Determine the [X, Y] coordinate at the center of the cell enclosing the given text.  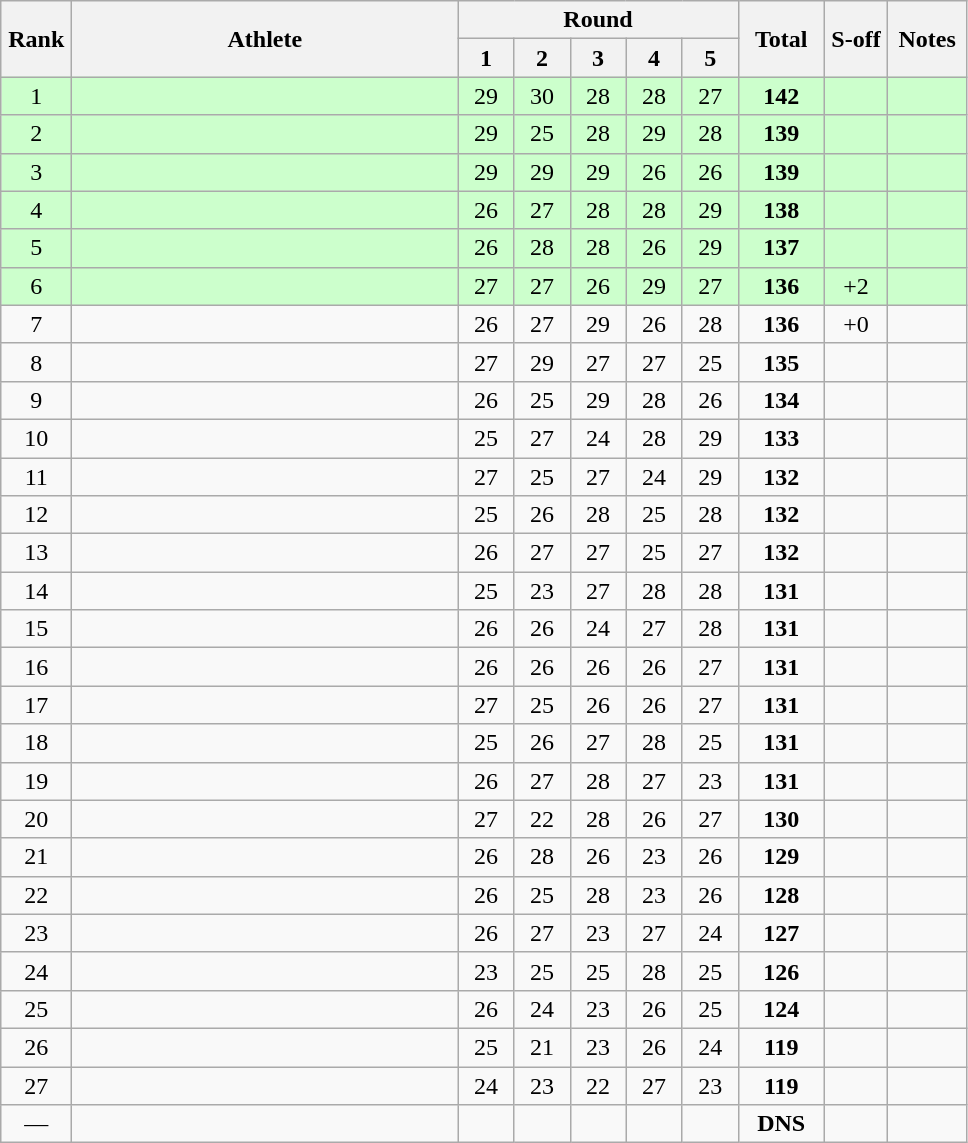
Round [598, 20]
134 [781, 400]
124 [781, 1009]
Rank [36, 39]
Athlete [265, 39]
11 [36, 477]
DNS [781, 1124]
135 [781, 362]
9 [36, 400]
130 [781, 819]
Total [781, 39]
13 [36, 553]
15 [36, 629]
8 [36, 362]
+2 [856, 286]
14 [36, 591]
137 [781, 248]
18 [36, 743]
19 [36, 781]
S-off [856, 39]
30 [542, 96]
127 [781, 933]
16 [36, 667]
+0 [856, 324]
7 [36, 324]
— [36, 1124]
129 [781, 857]
Notes [928, 39]
12 [36, 515]
126 [781, 971]
20 [36, 819]
10 [36, 438]
6 [36, 286]
17 [36, 705]
128 [781, 895]
142 [781, 96]
138 [781, 210]
133 [781, 438]
